For the text-containing cell, return its midpoint in [x, y] coordinate format. 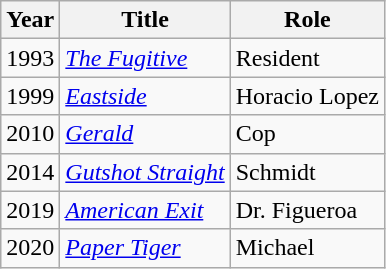
Cop [307, 134]
Horacio Lopez [307, 96]
Role [307, 20]
Dr. Figueroa [307, 210]
Eastside [145, 96]
Year [30, 20]
Paper Tiger [145, 248]
Schmidt [307, 172]
Michael [307, 248]
1993 [30, 58]
2014 [30, 172]
1999 [30, 96]
2019 [30, 210]
2020 [30, 248]
Resident [307, 58]
Gerald [145, 134]
American Exit [145, 210]
Title [145, 20]
2010 [30, 134]
The Fugitive [145, 58]
Gutshot Straight [145, 172]
